Search for the cell housing the specified text and yield its (x, y) center coordinate. 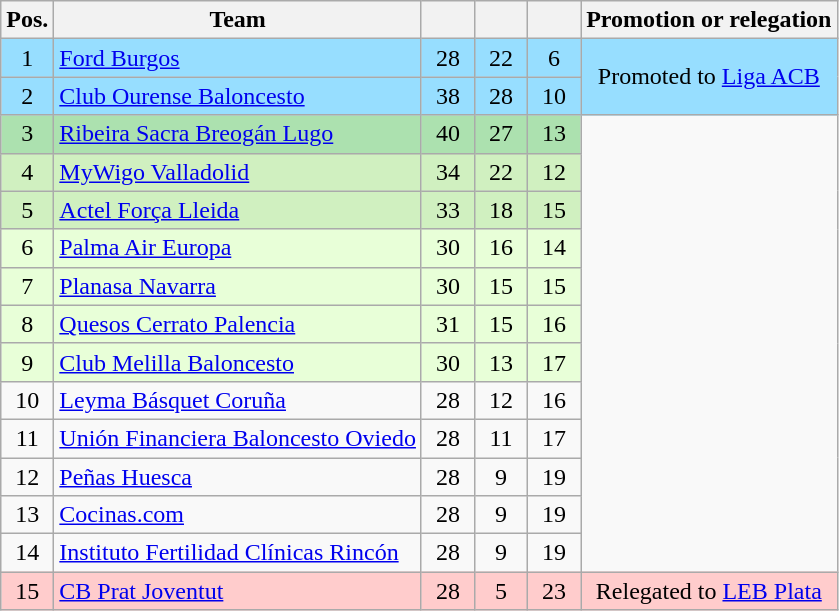
CB Prat Joventut (238, 591)
Leyma Básquet Coruña (238, 400)
31 (448, 324)
Palma Air Europa (238, 248)
4 (28, 172)
1 (28, 58)
Promotion or relegation (709, 20)
Cocinas.com (238, 515)
Quesos Cerrato Palencia (238, 324)
27 (502, 134)
40 (448, 134)
Team (238, 20)
34 (448, 172)
Ford Burgos (238, 58)
Planasa Navarra (238, 286)
Promoted to Liga ACB (709, 77)
18 (502, 210)
Pos. (28, 20)
Relegated to LEB Plata (709, 591)
2 (28, 96)
MyWigo Valladolid (238, 172)
38 (448, 96)
7 (28, 286)
Club Melilla Baloncesto (238, 362)
8 (28, 324)
Instituto Fertilidad Clínicas Rincón (238, 553)
Peñas Huesca (238, 477)
33 (448, 210)
23 (554, 591)
Ribeira Sacra Breogán Lugo (238, 134)
Club Ourense Baloncesto (238, 96)
Unión Financiera Baloncesto Oviedo (238, 438)
Actel Força Lleida (238, 210)
3 (28, 134)
